Search for the cell housing the specified text and yield its (X, Y) center coordinate. 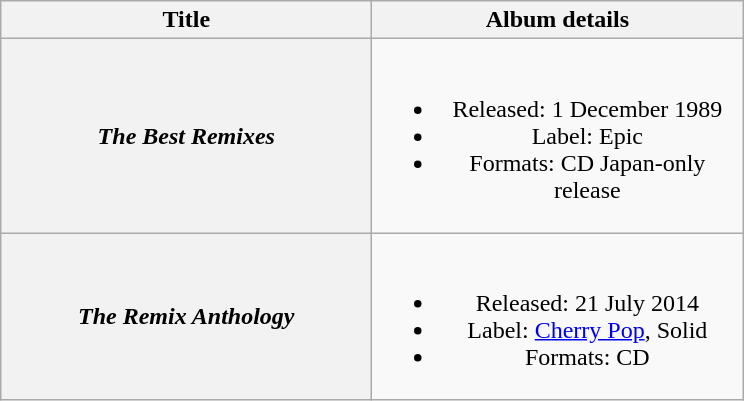
Title (186, 20)
Album details (558, 20)
The Remix Anthology (186, 316)
The Best Remixes (186, 136)
Released: 21 July 2014Label: Cherry Pop, SolidFormats: CD (558, 316)
Released: 1 December 1989Label: EpicFormats: CD Japan-only release (558, 136)
